For the text-containing cell, return its midpoint in (x, y) coordinate format. 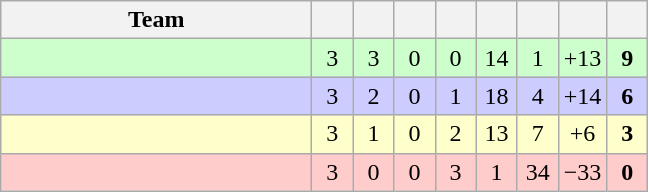
+6 (582, 134)
9 (628, 58)
+14 (582, 96)
7 (538, 134)
13 (496, 134)
4 (538, 96)
6 (628, 96)
34 (538, 172)
14 (496, 58)
+13 (582, 58)
Team (156, 20)
−33 (582, 172)
18 (496, 96)
